Return the (X, Y) coordinate for the center point of the cell that contains the specified text.  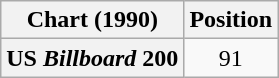
Position (231, 20)
91 (231, 58)
US Billboard 200 (92, 58)
Chart (1990) (92, 20)
